Pinpoint the cell where the given text exists, returning its (X, Y) midpoint coordinate. 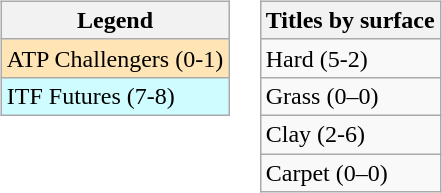
Legend (114, 20)
ATP Challengers (0-1) (114, 58)
Clay (2-6) (350, 134)
Carpet (0–0) (350, 173)
Hard (5-2) (350, 58)
Grass (0–0) (350, 96)
ITF Futures (7-8) (114, 96)
Titles by surface (350, 20)
